Search for the cell housing the specified text and yield its [X, Y] center coordinate. 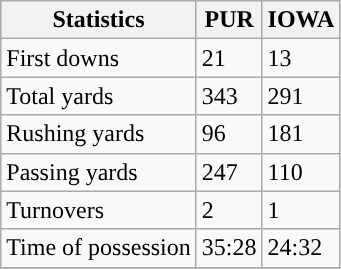
96 [229, 134]
2 [229, 210]
Time of possession [99, 248]
Passing yards [99, 172]
13 [301, 58]
Total yards [99, 96]
291 [301, 96]
Statistics [99, 20]
First downs [99, 58]
24:32 [301, 248]
1 [301, 210]
IOWA [301, 20]
35:28 [229, 248]
Turnovers [99, 210]
110 [301, 172]
PUR [229, 20]
247 [229, 172]
21 [229, 58]
181 [301, 134]
343 [229, 96]
Rushing yards [99, 134]
